Detect which cell encompasses the target text, then output its (x, y) center coordinate. 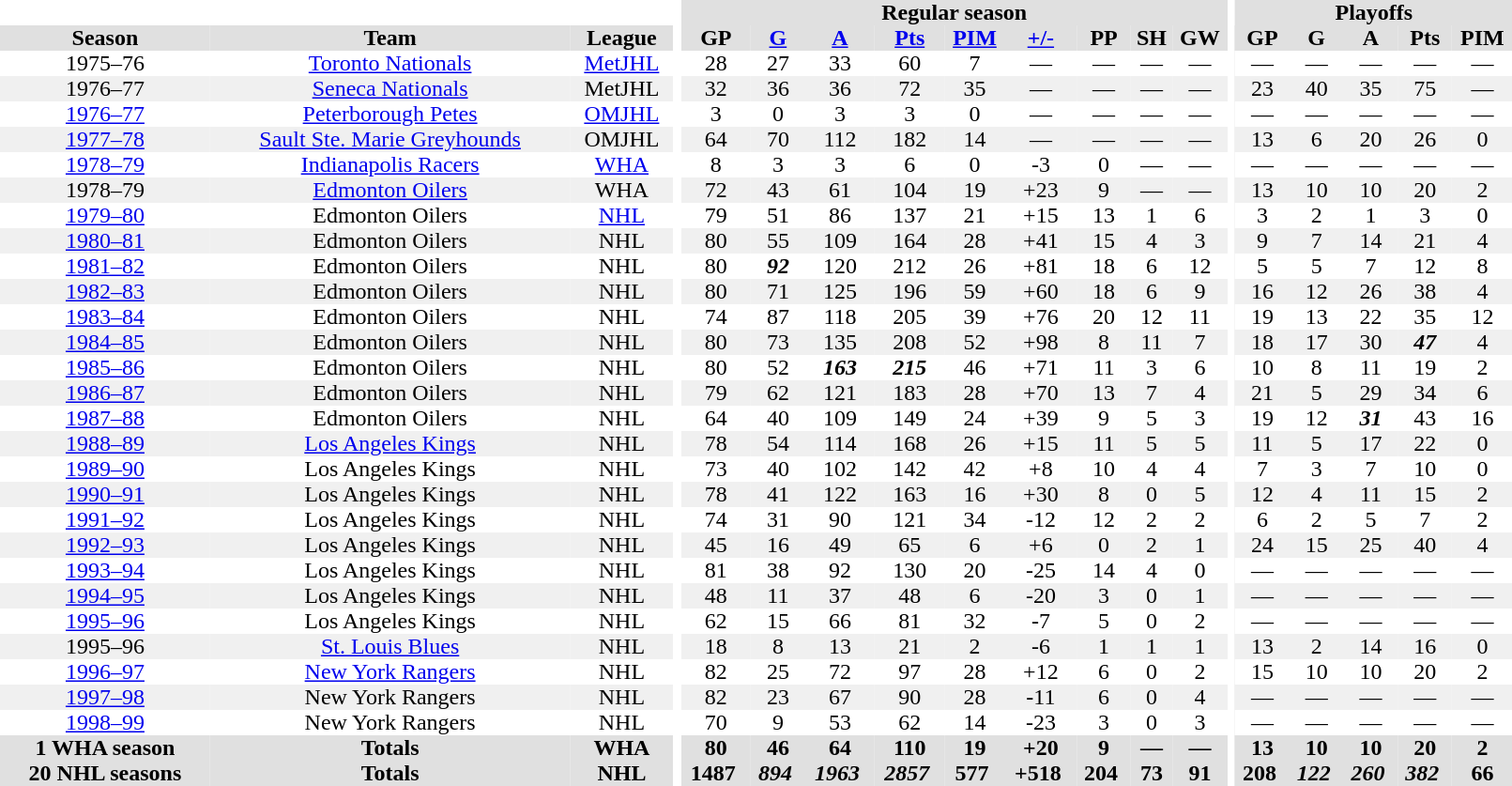
+/- (1042, 38)
1983–84 (105, 317)
894 (778, 774)
Team (390, 38)
1979–80 (105, 216)
53 (840, 723)
1993–94 (105, 571)
+70 (1042, 393)
55 (778, 240)
104 (909, 190)
204 (1104, 774)
-23 (1042, 723)
+81 (1042, 267)
39 (974, 317)
86 (840, 216)
118 (840, 317)
91 (1199, 774)
59 (974, 291)
135 (840, 342)
+518 (1042, 774)
120 (840, 267)
112 (840, 139)
1963 (840, 774)
182 (909, 139)
+71 (1042, 368)
1997–98 (105, 697)
114 (840, 443)
2857 (909, 774)
215 (909, 368)
+60 (1042, 291)
+98 (1042, 342)
League (621, 38)
382 (1425, 774)
Sault Ste. Marie Greyhounds (390, 139)
71 (778, 291)
110 (909, 747)
47 (1425, 342)
Regular season (955, 13)
20 NHL seasons (105, 774)
1980–81 (105, 240)
45 (716, 545)
+39 (1042, 419)
-6 (1042, 646)
+30 (1042, 494)
65 (909, 545)
1985–86 (105, 368)
SH (1152, 38)
1977–78 (105, 139)
102 (840, 470)
33 (840, 64)
1988–89 (105, 443)
1994–95 (105, 595)
67 (840, 697)
168 (909, 443)
-20 (1042, 595)
1991–92 (105, 520)
Toronto Nationals (390, 64)
1987–88 (105, 419)
St. Louis Blues (390, 646)
+76 (1042, 317)
149 (909, 419)
PP (1104, 38)
130 (909, 571)
-25 (1042, 571)
49 (840, 545)
+23 (1042, 190)
577 (974, 774)
1986–87 (105, 393)
1989–90 (105, 470)
183 (909, 393)
1982–83 (105, 291)
+8 (1042, 470)
1981–82 (105, 267)
+41 (1042, 240)
1 WHA season (105, 747)
-11 (1042, 697)
61 (840, 190)
51 (778, 216)
87 (778, 317)
1996–97 (105, 672)
37 (840, 595)
27 (778, 64)
164 (909, 240)
1992–93 (105, 545)
97 (909, 672)
137 (909, 216)
1998–99 (105, 723)
-7 (1042, 622)
75 (1425, 88)
-3 (1042, 165)
1984–85 (105, 342)
29 (1371, 393)
260 (1371, 774)
205 (909, 317)
41 (778, 494)
Peterborough Petes (390, 115)
30 (1371, 342)
1487 (716, 774)
1990–91 (105, 494)
Season (105, 38)
+20 (1042, 747)
212 (909, 267)
42 (974, 470)
-12 (1042, 520)
Seneca Nationals (390, 88)
196 (909, 291)
+12 (1042, 672)
Indianapolis Racers (390, 165)
142 (909, 470)
54 (778, 443)
+6 (1042, 545)
1975–76 (105, 64)
125 (840, 291)
60 (909, 64)
GW (1199, 38)
